Determine the (X, Y) coordinate at the center of the cell enclosing the given text.  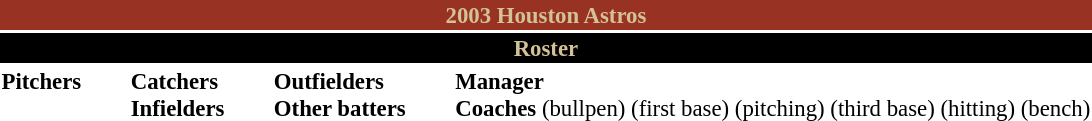
2003 Houston Astros (546, 15)
Roster (546, 48)
